Determine the [x, y] coordinate at the center of the cell enclosing the given text.  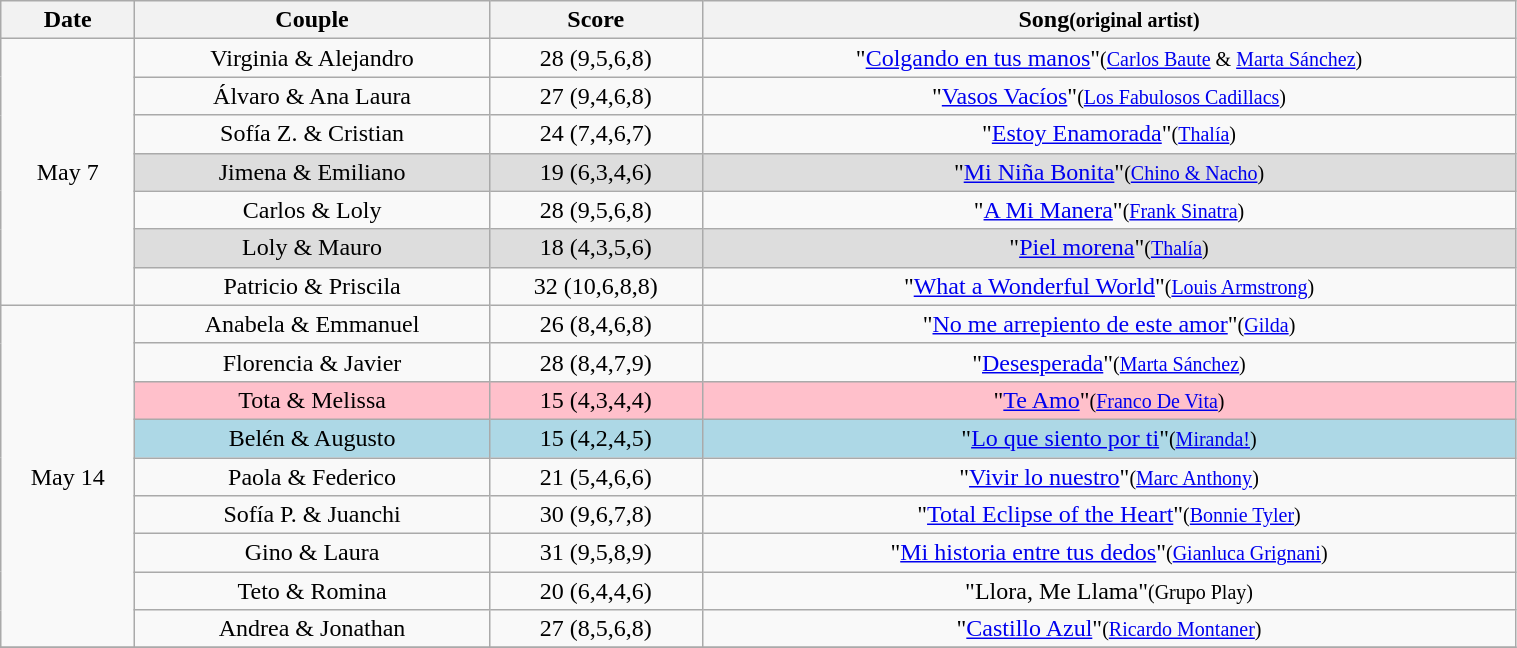
"A Mi Manera"(Frank Sinatra) [1109, 210]
May 14 [68, 476]
19 (6,3,4,6) [596, 172]
Gino & Laura [312, 553]
Song(original artist) [1109, 20]
Álvaro & Ana Laura [312, 96]
"What a Wonderful World"(Louis Armstrong) [1109, 286]
15 (4,3,4,4) [596, 400]
"Mi Niña Bonita"(Chino & Nacho) [1109, 172]
Couple [312, 20]
Loly & Mauro [312, 248]
"Lo que siento por ti"(Miranda!) [1109, 438]
Teto & Romina [312, 591]
31 (9,5,8,9) [596, 553]
May 7 [68, 172]
"No me arrepiento de este amor"(Gilda) [1109, 324]
Sofía Z. & Cristian [312, 134]
"Vasos Vacíos"(Los Fabulosos Cadillacs) [1109, 96]
Carlos & Loly [312, 210]
"Castillo Azul"(Ricardo Montaner) [1109, 629]
27 (9,4,6,8) [596, 96]
21 (5,4,6,6) [596, 477]
24 (7,4,6,7) [596, 134]
"Mi historia entre tus dedos"(Gianluca Grignani) [1109, 553]
32 (10,6,8,8) [596, 286]
18 (4,3,5,6) [596, 248]
26 (8,4,6,8) [596, 324]
"Desesperada"(Marta Sánchez) [1109, 362]
"Total Eclipse of the Heart"(Bonnie Tyler) [1109, 515]
Jimena & Emiliano [312, 172]
Date [68, 20]
"Te Amo"(Franco De Vita) [1109, 400]
"Piel morena"(Thalía) [1109, 248]
"Colgando en tus manos"(Carlos Baute & Marta Sánchez) [1109, 58]
28 (8,4,7,9) [596, 362]
Anabela & Emmanuel [312, 324]
30 (9,6,7,8) [596, 515]
"Llora, Me Llama"(Grupo Play) [1109, 591]
Florencia & Javier [312, 362]
"Vivir lo nuestro"(Marc Anthony) [1109, 477]
Belén & Augusto [312, 438]
Sofía P. & Juanchi [312, 515]
Patricio & Priscila [312, 286]
20 (6,4,4,6) [596, 591]
Tota & Melissa [312, 400]
Paola & Federico [312, 477]
"Estoy Enamorada"(Thalía) [1109, 134]
15 (4,2,4,5) [596, 438]
Virginia & Alejandro [312, 58]
27 (8,5,6,8) [596, 629]
Score [596, 20]
Andrea & Jonathan [312, 629]
